Scan for the cell matching the given text and deliver its [x, y] coordinate at center. 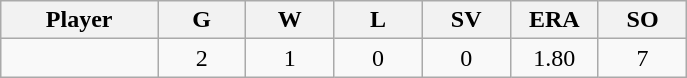
2 [202, 58]
SV [466, 20]
ERA [554, 20]
W [290, 20]
L [378, 20]
G [202, 20]
1 [290, 58]
7 [642, 58]
Player [80, 20]
1.80 [554, 58]
SO [642, 20]
